Capture the cell that displays the provided text and extract its [x, y] central coordinate. 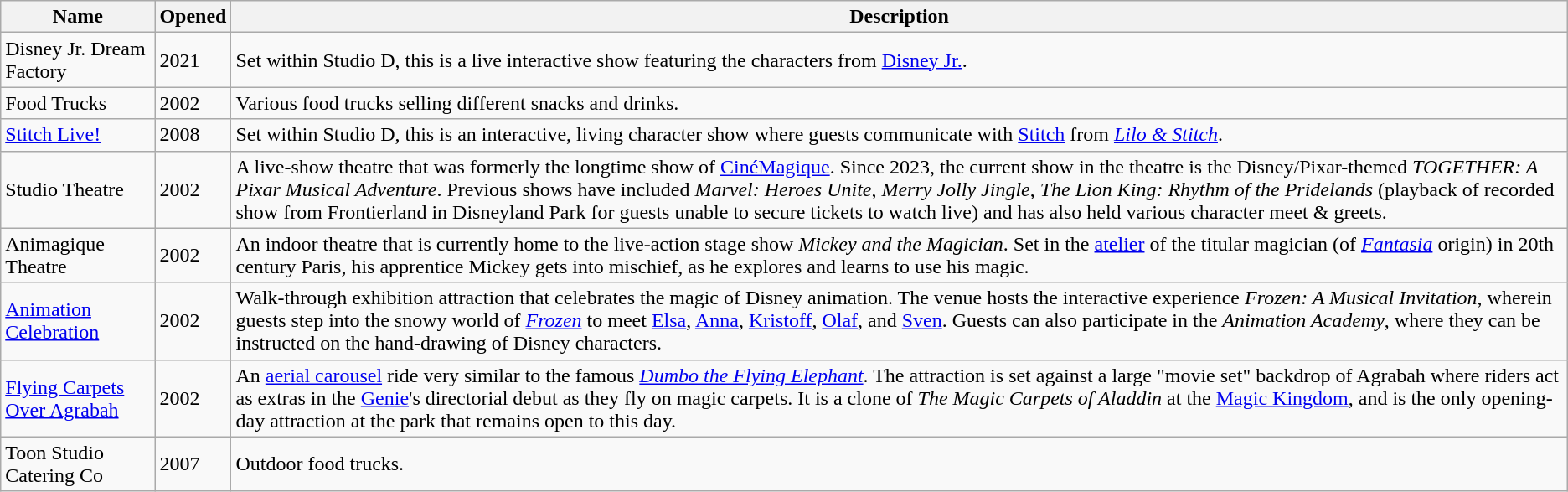
Name [78, 17]
Description [900, 17]
Opened [193, 17]
2021 [193, 60]
Studio Theatre [78, 189]
Stitch Live! [78, 135]
Toon Studio Catering Co [78, 464]
Food Trucks [78, 103]
Set within Studio D, this is a live interactive show featuring the characters from Disney Jr.. [900, 60]
Outdoor food trucks. [900, 464]
Animation Celebration [78, 321]
Disney Jr. Dream Factory [78, 60]
2007 [193, 464]
2008 [193, 135]
Set within Studio D, this is an interactive, living character show where guests communicate with Stitch from Lilo & Stitch. [900, 135]
Animagique Theatre [78, 255]
Various food trucks selling different snacks and drinks. [900, 103]
Flying Carpets Over Agrabah [78, 398]
